From the cell containing the given text, extract its center point as [X, Y] coordinate. 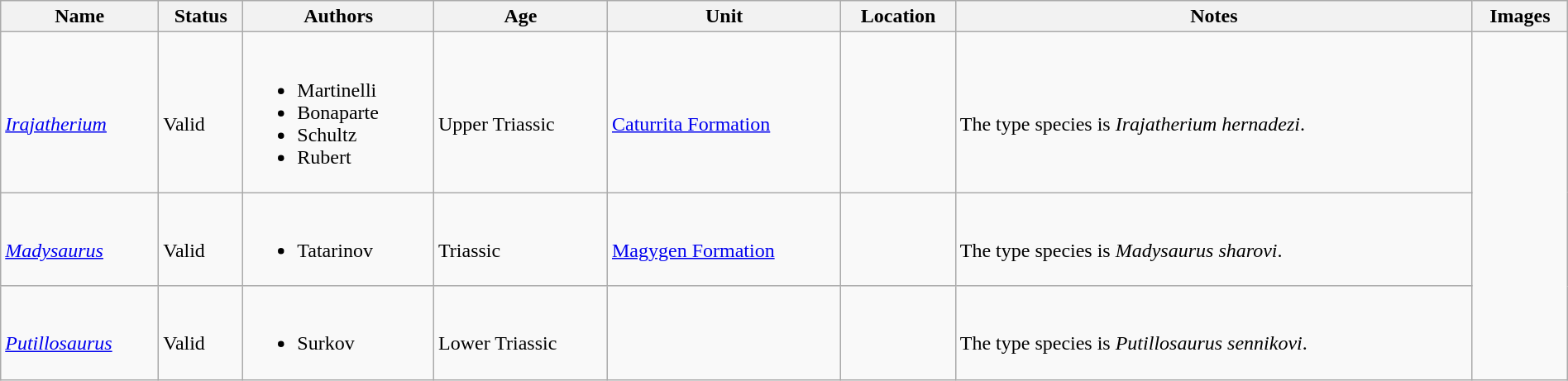
The type species is Putillosaurus sennikovi. [1214, 332]
Lower Triassic [521, 332]
Irajatherium [79, 112]
Surkov [339, 332]
Caturrita Formation [724, 112]
MartinelliBonaparteSchultzRubert [339, 112]
The type species is Irajatherium hernadezi. [1214, 112]
Unit [724, 17]
Age [521, 17]
Location [898, 17]
Name [79, 17]
Authors [339, 17]
The type species is Madysaurus sharovi. [1214, 240]
Magygen Formation [724, 240]
Images [1520, 17]
Upper Triassic [521, 112]
Notes [1214, 17]
Putillosaurus [79, 332]
Tatarinov [339, 240]
Triassic [521, 240]
Status [201, 17]
Madysaurus [79, 240]
